Search for the cell housing the specified text and yield its (X, Y) center coordinate. 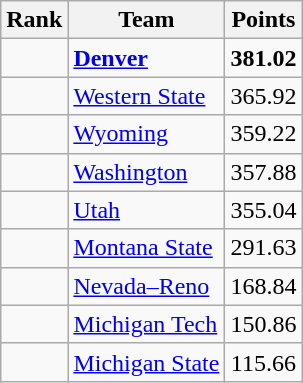
291.63 (264, 248)
Rank (34, 20)
168.84 (264, 286)
Utah (146, 210)
381.02 (264, 58)
Wyoming (146, 134)
Michigan State (146, 362)
Western State (146, 96)
365.92 (264, 96)
Nevada–Reno (146, 286)
357.88 (264, 172)
Washington (146, 172)
Montana State (146, 248)
Michigan Tech (146, 324)
Points (264, 20)
359.22 (264, 134)
Denver (146, 58)
115.66 (264, 362)
150.86 (264, 324)
Team (146, 20)
355.04 (264, 210)
